Return [X, Y] of the center of cell containing provided text 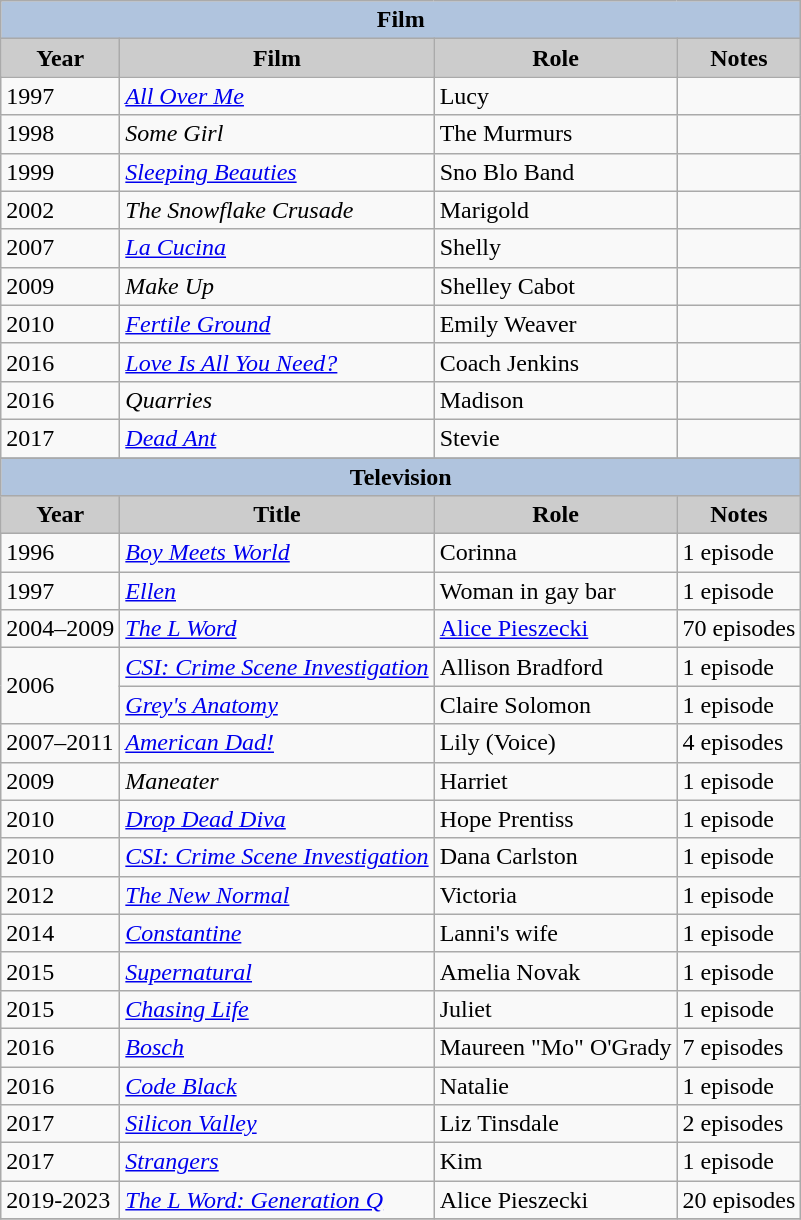
The Snowflake Crusade [277, 210]
The Murmurs [556, 134]
1999 [60, 172]
The New Normal [277, 895]
Corinna [556, 553]
Harriet [556, 781]
Boy Meets World [277, 553]
Strangers [277, 1162]
Chasing Life [277, 1009]
American Dad! [277, 743]
2014 [60, 933]
Kim [556, 1162]
Shelley Cabot [556, 286]
Liz Tinsdale [556, 1124]
Love Is All You Need? [277, 362]
Dana Carlston [556, 857]
2004–2009 [60, 629]
The L Word [277, 629]
Lucy [556, 96]
Shelly [556, 248]
Quarries [277, 400]
2019-2023 [60, 1200]
Code Black [277, 1085]
Dead Ant [277, 438]
All Over Me [277, 96]
Some Girl [277, 134]
Victoria [556, 895]
1996 [60, 553]
Hope Prentiss [556, 819]
Maureen "Mo" O'Grady [556, 1047]
Woman in gay bar [556, 591]
Supernatural [277, 971]
Claire Solomon [556, 705]
Bosch [277, 1047]
20 episodes [739, 1200]
Natalie [556, 1085]
Ellen [277, 591]
Lily (Voice) [556, 743]
Sleeping Beauties [277, 172]
Allison Bradford [556, 667]
Title [277, 515]
2 episodes [739, 1124]
Coach Jenkins [556, 362]
La Cucina [277, 248]
2007–2011 [60, 743]
2007 [60, 248]
Amelia Novak [556, 971]
Stevie [556, 438]
Sno Blo Band [556, 172]
The L Word: Generation Q [277, 1200]
7 episodes [739, 1047]
Marigold [556, 210]
Grey's Anatomy [277, 705]
Fertile Ground [277, 324]
Madison [556, 400]
Make Up [277, 286]
Juliet [556, 1009]
2002 [60, 210]
2012 [60, 895]
2006 [60, 686]
Drop Dead Diva [277, 819]
Maneater [277, 781]
Lanni's wife [556, 933]
1998 [60, 134]
Constantine [277, 933]
70 episodes [739, 629]
Emily Weaver [556, 324]
Silicon Valley [277, 1124]
4 episodes [739, 743]
Television [401, 477]
